Extract the [x, y] coordinate from the center of the cell holding the provided text.  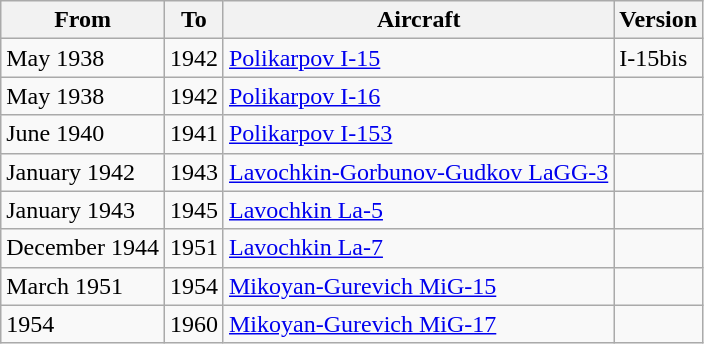
Aircraft [418, 20]
Lavochkin-Gorbunov-Gudkov LaGG-3 [418, 172]
Version [658, 20]
Lavochkin La-5 [418, 210]
Polikarpov I-16 [418, 96]
I-15bis [658, 58]
Polikarpov I-15 [418, 58]
March 1951 [83, 286]
December 1944 [83, 248]
To [194, 20]
Polikarpov I-153 [418, 134]
January 1943 [83, 210]
1960 [194, 324]
1943 [194, 172]
From [83, 20]
June 1940 [83, 134]
Mikoyan-Gurevich MiG-17 [418, 324]
1941 [194, 134]
Lavochkin La-7 [418, 248]
1945 [194, 210]
1951 [194, 248]
Mikoyan-Gurevich MiG-15 [418, 286]
January 1942 [83, 172]
